Provide the (x, y) coordinate of the cell's center where the given text is located.  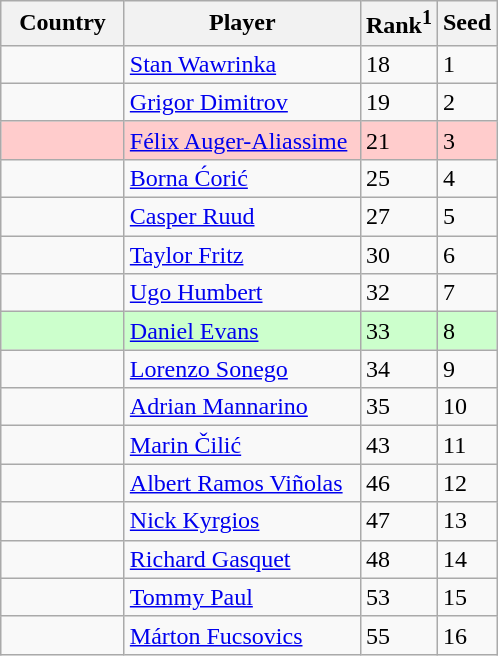
Lorenzo Sonego (242, 369)
8 (466, 331)
16 (466, 635)
35 (398, 407)
9 (466, 369)
Márton Fucsovics (242, 635)
4 (466, 178)
Richard Gasquet (242, 559)
Albert Ramos Viñolas (242, 483)
53 (398, 597)
Tommy Paul (242, 597)
Ugo Humbert (242, 293)
5 (466, 217)
19 (398, 102)
Stan Wawrinka (242, 64)
Grigor Dimitrov (242, 102)
Rank1 (398, 24)
18 (398, 64)
13 (466, 521)
25 (398, 178)
6 (466, 255)
30 (398, 255)
Player (242, 24)
Seed (466, 24)
1 (466, 64)
47 (398, 521)
46 (398, 483)
55 (398, 635)
Casper Ruud (242, 217)
14 (466, 559)
Félix Auger-Aliassime (242, 140)
27 (398, 217)
2 (466, 102)
Taylor Fritz (242, 255)
7 (466, 293)
Borna Ćorić (242, 178)
11 (466, 445)
48 (398, 559)
Country (63, 24)
3 (466, 140)
Marin Čilić (242, 445)
34 (398, 369)
21 (398, 140)
Daniel Evans (242, 331)
10 (466, 407)
33 (398, 331)
12 (466, 483)
Adrian Mannarino (242, 407)
32 (398, 293)
43 (398, 445)
15 (466, 597)
Nick Kyrgios (242, 521)
